Identify which cell holds the provided text, then report its (X, Y) central coordinate. 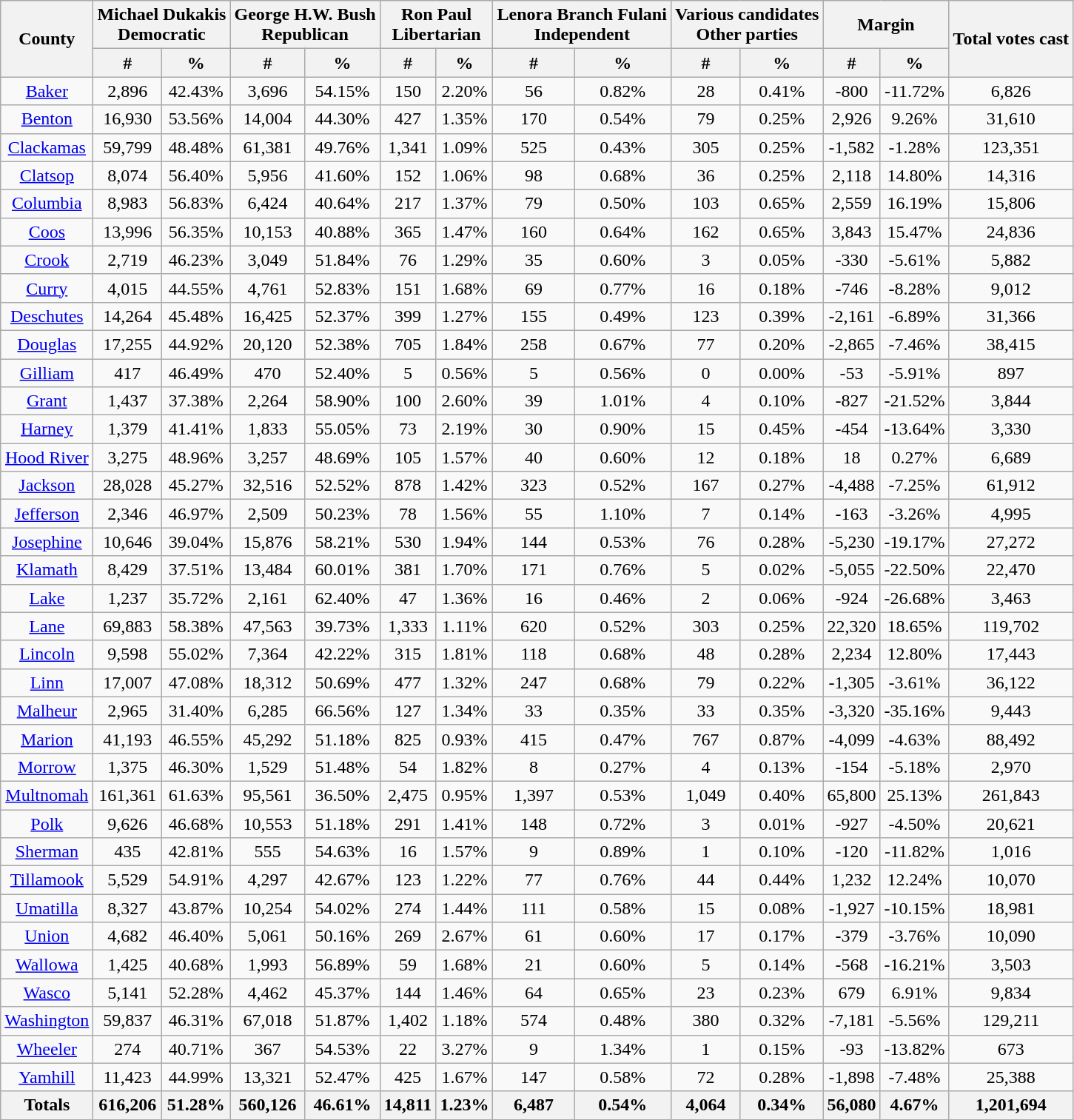
2,234 (851, 654)
88,492 (1011, 739)
12.24% (915, 880)
32,516 (268, 486)
365 (408, 232)
2,509 (268, 514)
60.01% (342, 570)
98 (534, 175)
315 (408, 654)
48.48% (195, 147)
44.92% (195, 344)
-927 (851, 824)
13,321 (268, 1077)
-827 (851, 401)
40.64% (342, 204)
95,561 (268, 795)
24,836 (1011, 232)
217 (408, 204)
35.72% (195, 598)
-3.61% (915, 683)
-22.50% (915, 570)
1.27% (465, 316)
1.35% (465, 119)
9,012 (1011, 288)
0.00% (782, 372)
1.22% (465, 880)
-379 (851, 936)
46.40% (195, 936)
39 (534, 401)
45.48% (195, 316)
-154 (851, 767)
5,061 (268, 936)
1,375 (127, 767)
51.48% (342, 767)
2,896 (127, 91)
17,255 (127, 344)
13,484 (268, 570)
162 (705, 232)
2,346 (127, 514)
46.55% (195, 739)
-4,488 (851, 486)
1.70% (465, 570)
Morrow (47, 767)
Curry (47, 288)
897 (1011, 372)
11,423 (127, 1077)
14,811 (408, 1105)
69 (534, 288)
2.19% (465, 429)
56.83% (195, 204)
10,070 (1011, 880)
15.47% (915, 232)
1.56% (465, 514)
20,120 (268, 344)
Columbia (47, 204)
-11.82% (915, 852)
705 (408, 344)
61,912 (1011, 486)
48 (705, 654)
-5.56% (915, 1021)
46.31% (195, 1021)
25,388 (1011, 1077)
17,007 (127, 683)
Wheeler (47, 1049)
-7.25% (915, 486)
46.30% (195, 767)
72 (705, 1077)
425 (408, 1077)
7 (705, 514)
40.68% (195, 965)
878 (408, 486)
35 (534, 260)
9,598 (127, 654)
1.23% (465, 1105)
0.93% (465, 739)
167 (705, 486)
119,702 (1011, 626)
Wasco (47, 993)
415 (534, 739)
574 (534, 1021)
381 (408, 570)
2,118 (851, 175)
1,237 (127, 598)
66.56% (342, 711)
47,563 (268, 626)
61 (534, 936)
14.80% (915, 175)
470 (268, 372)
269 (408, 936)
-1,305 (851, 683)
4.67% (915, 1105)
14,264 (127, 316)
1.11% (465, 626)
45,292 (268, 739)
1,833 (268, 429)
59,837 (127, 1021)
303 (705, 626)
42.81% (195, 852)
Deschutes (47, 316)
12.80% (915, 654)
0.13% (782, 767)
52.83% (342, 288)
3,275 (127, 457)
1,333 (408, 626)
1,232 (851, 880)
0.40% (782, 795)
Umatilla (47, 908)
Wallowa (47, 965)
Marion (47, 739)
42.43% (195, 91)
18,981 (1011, 908)
2,161 (268, 598)
3,696 (268, 91)
27,272 (1011, 542)
-21.52% (915, 401)
41,193 (127, 739)
1,437 (127, 401)
103 (705, 204)
46.23% (195, 260)
1,016 (1011, 852)
Michael DukakisDemocratic (161, 25)
Malheur (47, 711)
0.22% (782, 683)
1.01% (622, 401)
36,122 (1011, 683)
-5.18% (915, 767)
1.06% (465, 175)
Clackamas (47, 147)
20,621 (1011, 824)
58.90% (342, 401)
0 (705, 372)
2.20% (465, 91)
525 (534, 147)
45.37% (342, 993)
1,397 (534, 795)
0.20% (782, 344)
3,843 (851, 232)
4,015 (127, 288)
1.42% (465, 486)
52.28% (195, 993)
-8.28% (915, 288)
54.53% (342, 1049)
100 (408, 401)
Sherman (47, 852)
10,646 (127, 542)
56 (534, 91)
291 (408, 824)
-93 (851, 1049)
0.06% (782, 598)
5,529 (127, 880)
-19.17% (915, 542)
16,930 (127, 119)
50.69% (342, 683)
477 (408, 683)
0.50% (622, 204)
-6.89% (915, 316)
-454 (851, 429)
23 (705, 993)
31,610 (1011, 119)
8,327 (127, 908)
51.28% (195, 1105)
-924 (851, 598)
Lake (47, 598)
1.09% (465, 147)
Jackson (47, 486)
54.91% (195, 880)
54 (408, 767)
0.45% (782, 429)
15,876 (268, 542)
0.34% (782, 1105)
3,463 (1011, 598)
37.51% (195, 570)
3.27% (465, 1049)
323 (534, 486)
147 (534, 1077)
Lane (47, 626)
50.16% (342, 936)
2.67% (465, 936)
0.32% (782, 1021)
0.64% (622, 232)
-53 (851, 372)
1.32% (465, 683)
61.63% (195, 795)
2,970 (1011, 767)
-13.82% (915, 1049)
380 (705, 1021)
31.40% (195, 711)
679 (851, 993)
5,141 (127, 993)
Harney (47, 429)
1.37% (465, 204)
-4,099 (851, 739)
10,153 (268, 232)
5,956 (268, 175)
55.05% (342, 429)
105 (408, 457)
-4.63% (915, 739)
-800 (851, 91)
-5.61% (915, 260)
825 (408, 739)
767 (705, 739)
54.15% (342, 91)
1,049 (705, 795)
3,049 (268, 260)
28,028 (127, 486)
38,415 (1011, 344)
6,826 (1011, 91)
40.71% (195, 1049)
261,843 (1011, 795)
Benton (47, 119)
-26.68% (915, 598)
58.21% (342, 542)
0.41% (782, 91)
67,018 (268, 1021)
1,529 (268, 767)
47.08% (195, 683)
Multnomah (47, 795)
1.94% (465, 542)
-1,898 (851, 1077)
55.02% (195, 654)
58.38% (195, 626)
41.60% (342, 175)
427 (408, 119)
2.60% (465, 401)
1,341 (408, 147)
1.44% (465, 908)
Jefferson (47, 514)
0.48% (622, 1021)
-746 (851, 288)
Linn (47, 683)
6.91% (915, 993)
16,425 (268, 316)
8,429 (127, 570)
1.81% (465, 654)
51.84% (342, 260)
0.47% (622, 739)
Margin (886, 25)
2,965 (127, 711)
18,312 (268, 683)
0.87% (782, 739)
3,503 (1011, 965)
12 (705, 457)
0.01% (782, 824)
1.29% (465, 260)
10,090 (1011, 936)
Total votes cast (1011, 38)
46.61% (342, 1105)
53.56% (195, 119)
0.95% (465, 795)
61,381 (268, 147)
-7.48% (915, 1077)
-330 (851, 260)
0.89% (622, 852)
-3.26% (915, 514)
1,402 (408, 1021)
4,462 (268, 993)
170 (534, 119)
Coos (47, 232)
Baker (47, 91)
4,682 (127, 936)
118 (534, 654)
0.15% (782, 1049)
Totals (47, 1105)
14,004 (268, 119)
0.82% (622, 91)
123,351 (1011, 147)
42.22% (342, 654)
-7,181 (851, 1021)
18.65% (915, 626)
42.67% (342, 880)
0.90% (622, 429)
44.99% (195, 1077)
399 (408, 316)
1.82% (465, 767)
52.52% (342, 486)
247 (534, 683)
10,254 (268, 908)
30 (534, 429)
6,689 (1011, 457)
5,882 (1011, 260)
0.02% (782, 570)
16.19% (915, 204)
County (47, 38)
George H.W. BushRepublican (305, 25)
2,559 (851, 204)
2,475 (408, 795)
1.41% (465, 824)
-16.21% (915, 965)
17 (705, 936)
155 (534, 316)
64 (534, 993)
0.44% (782, 880)
44.30% (342, 119)
22,320 (851, 626)
9,834 (1011, 993)
44 (705, 880)
43.87% (195, 908)
7,364 (268, 654)
127 (408, 711)
9,626 (127, 824)
-10.15% (915, 908)
Union (47, 936)
1,425 (127, 965)
-5,055 (851, 570)
-3.76% (915, 936)
530 (408, 542)
1,993 (268, 965)
4,064 (705, 1105)
560,126 (268, 1105)
31,366 (1011, 316)
1.84% (465, 344)
0.05% (782, 260)
48.96% (195, 457)
1,379 (127, 429)
Various candidatesOther parties (747, 25)
-568 (851, 965)
21 (534, 965)
78 (408, 514)
22,470 (1011, 570)
28 (705, 91)
1.18% (465, 1021)
56.40% (195, 175)
-3,320 (851, 711)
1,201,694 (1011, 1105)
36.50% (342, 795)
14,316 (1011, 175)
Douglas (47, 344)
673 (1011, 1049)
0.72% (622, 824)
-163 (851, 514)
65,800 (851, 795)
52.37% (342, 316)
49.76% (342, 147)
1.67% (465, 1077)
Hood River (47, 457)
Grant (47, 401)
22 (408, 1049)
161,361 (127, 795)
47 (408, 598)
435 (127, 852)
52.38% (342, 344)
-1.28% (915, 147)
69,883 (127, 626)
0.17% (782, 936)
0.49% (622, 316)
2,264 (268, 401)
48.69% (342, 457)
258 (534, 344)
152 (408, 175)
56.35% (195, 232)
-1,582 (851, 147)
1.46% (465, 993)
39.04% (195, 542)
54.02% (342, 908)
150 (408, 91)
-4.50% (915, 824)
59,799 (127, 147)
-35.16% (915, 711)
-1,927 (851, 908)
52.47% (342, 1077)
40 (534, 457)
51.87% (342, 1021)
Ron PaulLibertarian (437, 25)
0.08% (782, 908)
148 (534, 824)
Yamhill (47, 1077)
-2,865 (851, 344)
171 (534, 570)
8,983 (127, 204)
10,553 (268, 824)
4,761 (268, 288)
Crook (47, 260)
13,996 (127, 232)
616,206 (127, 1105)
Clatsop (47, 175)
-5.91% (915, 372)
Klamath (47, 570)
37.38% (195, 401)
56,080 (851, 1105)
Lenora Branch FulaniIndependent (582, 25)
3,257 (268, 457)
-120 (851, 852)
4,297 (268, 880)
52.40% (342, 372)
0.43% (622, 147)
151 (408, 288)
46.49% (195, 372)
25.13% (915, 795)
40.88% (342, 232)
46.97% (195, 514)
1.10% (622, 514)
8 (534, 767)
111 (534, 908)
45.27% (195, 486)
Gilliam (47, 372)
2,719 (127, 260)
46.68% (195, 824)
129,211 (1011, 1021)
17,443 (1011, 654)
54.63% (342, 852)
-13.64% (915, 429)
Washington (47, 1021)
2 (705, 598)
56.89% (342, 965)
6,285 (268, 711)
9,443 (1011, 711)
18 (851, 457)
15,806 (1011, 204)
0.23% (782, 993)
50.23% (342, 514)
305 (705, 147)
555 (268, 852)
73 (408, 429)
-7.46% (915, 344)
0.39% (782, 316)
41.41% (195, 429)
-5,230 (851, 542)
620 (534, 626)
62.40% (342, 598)
1.36% (465, 598)
8,074 (127, 175)
-2,161 (851, 316)
Josephine (47, 542)
3,844 (1011, 401)
Lincoln (47, 654)
417 (127, 372)
55 (534, 514)
3,330 (1011, 429)
36 (705, 175)
59 (408, 965)
4,995 (1011, 514)
44.55% (195, 288)
0.77% (622, 288)
1.47% (465, 232)
-11.72% (915, 91)
Tillamook (47, 880)
2,926 (851, 119)
160 (534, 232)
39.73% (342, 626)
367 (268, 1049)
9.26% (915, 119)
6,424 (268, 204)
0.46% (622, 598)
0.67% (622, 344)
6,487 (534, 1105)
Polk (47, 824)
